Capture the cell that displays the provided text and extract its [x, y] central coordinate. 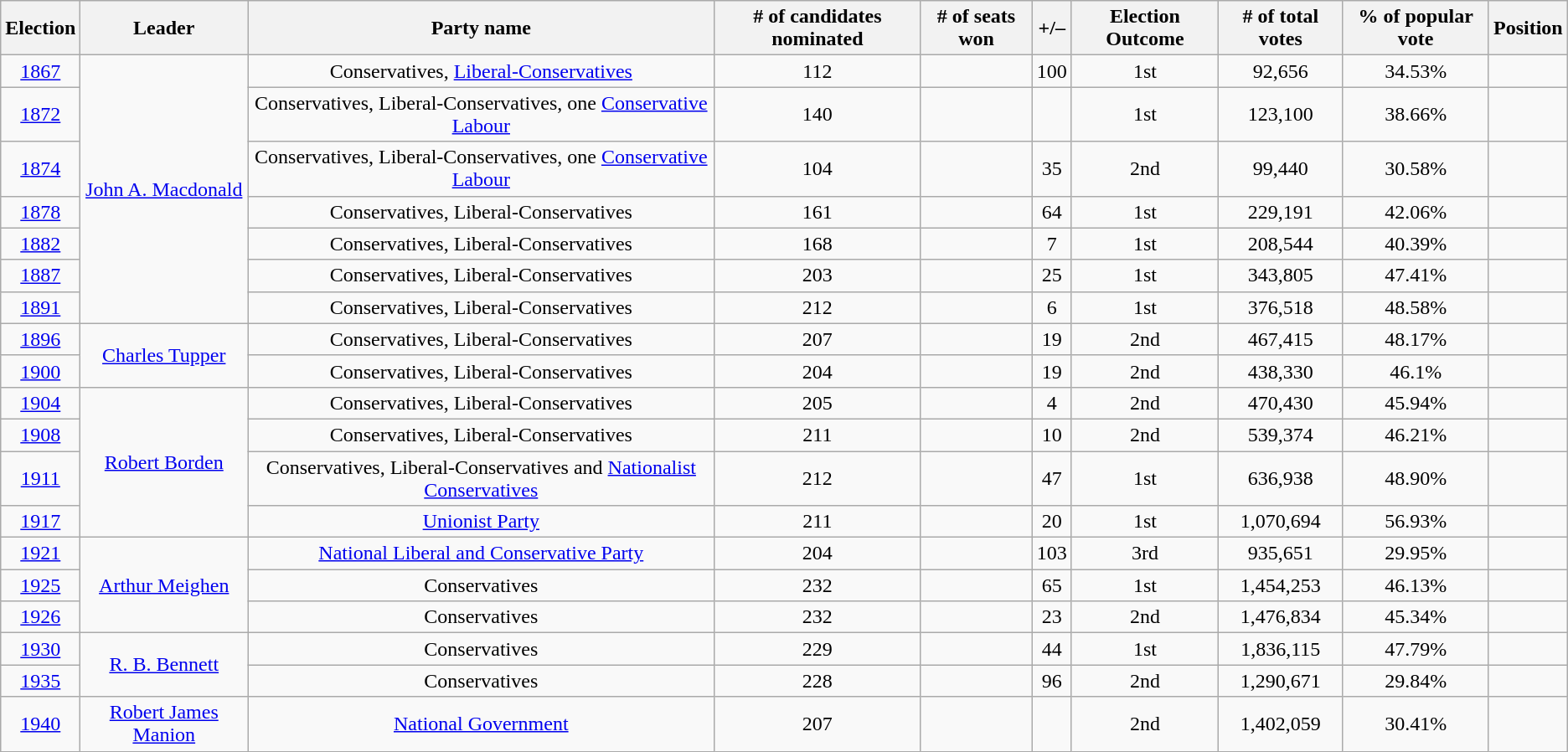
# of total votes [1281, 28]
R. B. Bennett [164, 665]
Robert James Manion [164, 724]
+/– [1052, 28]
1935 [40, 681]
64 [1052, 212]
40.39% [1416, 244]
104 [818, 169]
112 [818, 71]
# of seats won [977, 28]
1908 [40, 435]
99,440 [1281, 169]
Leader [164, 28]
1921 [40, 554]
343,805 [1281, 276]
1896 [40, 339]
935,651 [1281, 554]
168 [818, 244]
1891 [40, 307]
Conservatives, Liberal-Conservatives and Nationalist Conservatives [481, 477]
1,454,253 [1281, 585]
1917 [40, 522]
539,374 [1281, 435]
1900 [40, 371]
48.58% [1416, 307]
Party name [481, 28]
Arthur Meighen [164, 585]
23 [1052, 617]
1,290,671 [1281, 681]
1,476,834 [1281, 617]
44 [1052, 649]
1887 [40, 276]
1926 [40, 617]
92,656 [1281, 71]
Robert Borden [164, 462]
47.79% [1416, 649]
29.95% [1416, 554]
# of candidates nominated [818, 28]
30.58% [1416, 169]
1,836,115 [1281, 649]
467,415 [1281, 339]
46.1% [1416, 371]
35 [1052, 169]
45.94% [1416, 403]
47 [1052, 477]
228 [818, 681]
1904 [40, 403]
Unionist Party [481, 522]
636,938 [1281, 477]
1878 [40, 212]
100 [1052, 71]
103 [1052, 554]
Election [40, 28]
% of popular vote [1416, 28]
65 [1052, 585]
161 [818, 212]
6 [1052, 307]
46.21% [1416, 435]
30.41% [1416, 724]
1872 [40, 114]
John A. Macdonald [164, 189]
45.34% [1416, 617]
42.06% [1416, 212]
46.13% [1416, 585]
1940 [40, 724]
20 [1052, 522]
56.93% [1416, 522]
1911 [40, 477]
38.66% [1416, 114]
3rd [1144, 554]
25 [1052, 276]
29.84% [1416, 681]
470,430 [1281, 403]
438,330 [1281, 371]
Election Outcome [1144, 28]
1874 [40, 169]
1930 [40, 649]
National Government [481, 724]
208,544 [1281, 244]
96 [1052, 681]
1925 [40, 585]
203 [818, 276]
1882 [40, 244]
34.53% [1416, 71]
1,402,059 [1281, 724]
1,070,694 [1281, 522]
4 [1052, 403]
Position [1528, 28]
Charles Tupper [164, 355]
7 [1052, 244]
48.17% [1416, 339]
229 [818, 649]
47.41% [1416, 276]
10 [1052, 435]
205 [818, 403]
1867 [40, 71]
229,191 [1281, 212]
123,100 [1281, 114]
48.90% [1416, 477]
National Liberal and Conservative Party [481, 554]
140 [818, 114]
376,518 [1281, 307]
